Detect which cell encompasses the target text, then output its [x, y] center coordinate. 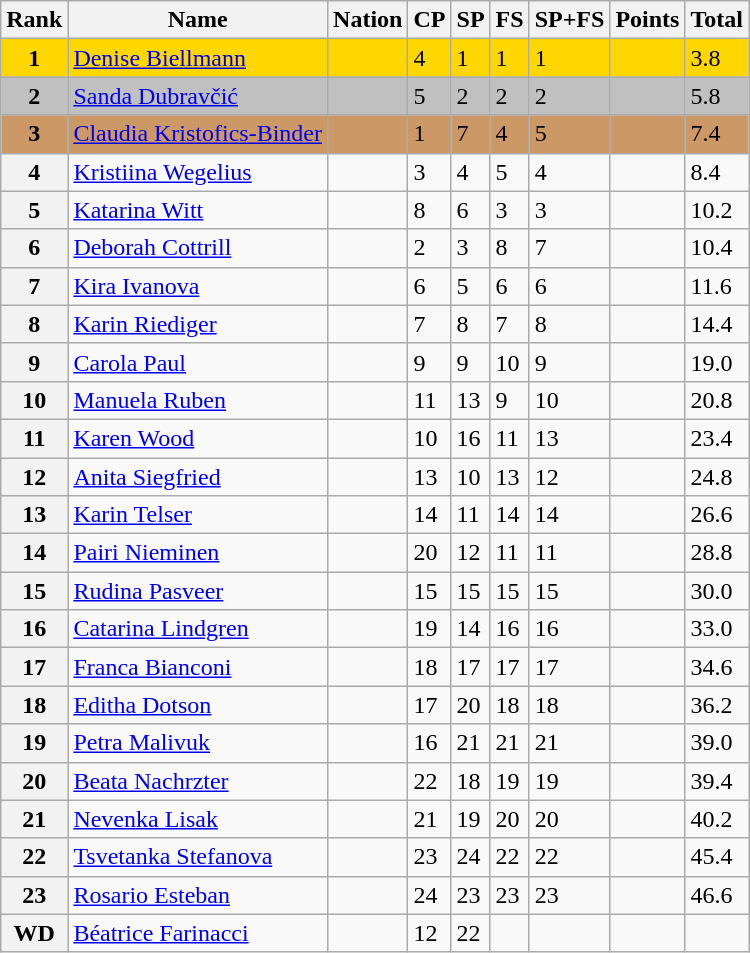
7.4 [717, 134]
Carola Paul [198, 362]
Karen Wood [198, 438]
20.8 [717, 400]
45.4 [717, 857]
5.8 [717, 96]
Editha Dotson [198, 705]
Denise Biellmann [198, 58]
39.0 [717, 743]
Beata Nachrzter [198, 781]
Rudina Pasveer [198, 591]
Tsvetanka Stefanova [198, 857]
Kristiina Wegelius [198, 172]
14.4 [717, 324]
40.2 [717, 819]
Pairi Nieminen [198, 553]
Claudia Kristofics-Binder [198, 134]
10.2 [717, 210]
Kira Ivanova [198, 286]
SP+FS [570, 20]
3.8 [717, 58]
Rank [34, 20]
34.6 [717, 667]
FS [510, 20]
CP [430, 20]
SP [470, 20]
Franca Bianconi [198, 667]
Petra Malivuk [198, 743]
Name [198, 20]
Sanda Dubravčić [198, 96]
Béatrice Farinacci [198, 933]
Katarina Witt [198, 210]
26.6 [717, 515]
Total [717, 20]
28.8 [717, 553]
36.2 [717, 705]
WD [34, 933]
Deborah Cottrill [198, 248]
Manuela Ruben [198, 400]
46.6 [717, 895]
Anita Siegfried [198, 477]
Points [648, 20]
Nation [368, 20]
23.4 [717, 438]
24.8 [717, 477]
10.4 [717, 248]
19.0 [717, 362]
11.6 [717, 286]
Rosario Esteban [198, 895]
30.0 [717, 591]
Karin Telser [198, 515]
Catarina Lindgren [198, 629]
8.4 [717, 172]
33.0 [717, 629]
Karin Riediger [198, 324]
Nevenka Lisak [198, 819]
39.4 [717, 781]
